Provide the [x, y] coordinate of the cell's center where the given text is located.  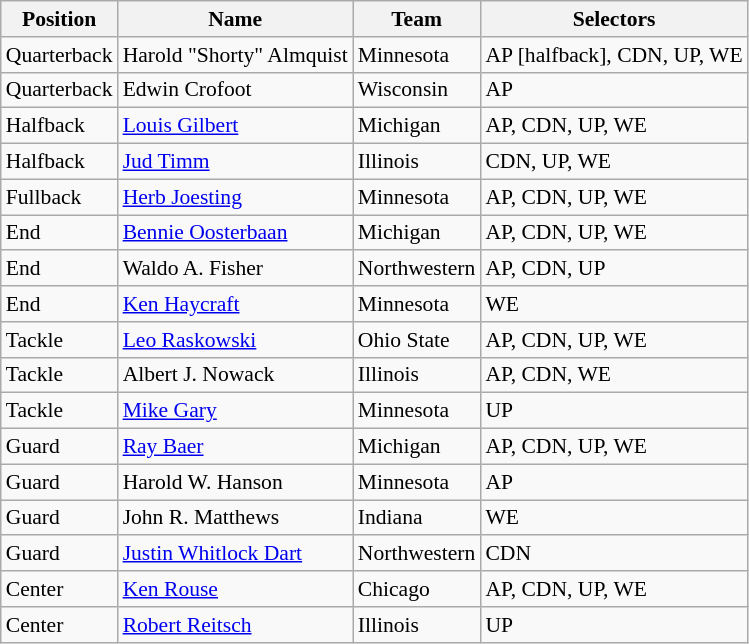
Ohio State [417, 340]
Position [60, 19]
Herb Joesting [236, 197]
CDN, UP, WE [614, 162]
Selectors [614, 19]
Jud Timm [236, 162]
Indiana [417, 518]
Fullback [60, 197]
AP [halfback], CDN, UP, WE [614, 55]
Name [236, 19]
Mike Gary [236, 411]
AP, CDN, UP [614, 269]
CDN [614, 554]
Wisconsin [417, 90]
John R. Matthews [236, 518]
Justin Whitlock Dart [236, 554]
Robert Reitsch [236, 625]
Albert J. Nowack [236, 375]
AP, CDN, WE [614, 375]
Waldo A. Fisher [236, 269]
Harold "Shorty" Almquist [236, 55]
Leo Raskowski [236, 340]
Ken Rouse [236, 589]
Bennie Oosterbaan [236, 233]
Louis Gilbert [236, 126]
Chicago [417, 589]
Ray Baer [236, 447]
Team [417, 19]
Harold W. Hanson [236, 482]
Ken Haycraft [236, 304]
Edwin Crofoot [236, 90]
